Search for the cell housing the specified text and yield its [X, Y] center coordinate. 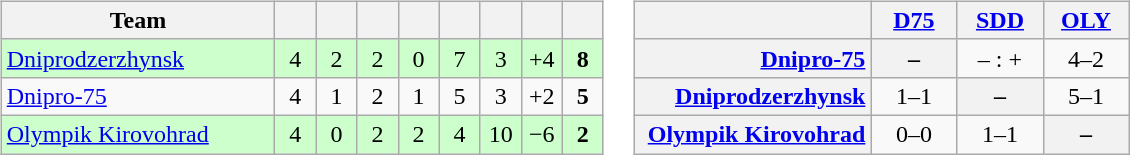
−6 [542, 134]
8 [582, 58]
10 [500, 134]
Team [138, 20]
+4 [542, 58]
SDD [1000, 20]
7 [460, 58]
– : + [1000, 58]
OLY [1086, 20]
D75 [914, 20]
+2 [542, 96]
0–0 [914, 134]
4–2 [1086, 58]
5–1 [1086, 96]
